Find where the given text appears and provide that cell's center as [x, y] coordinate. 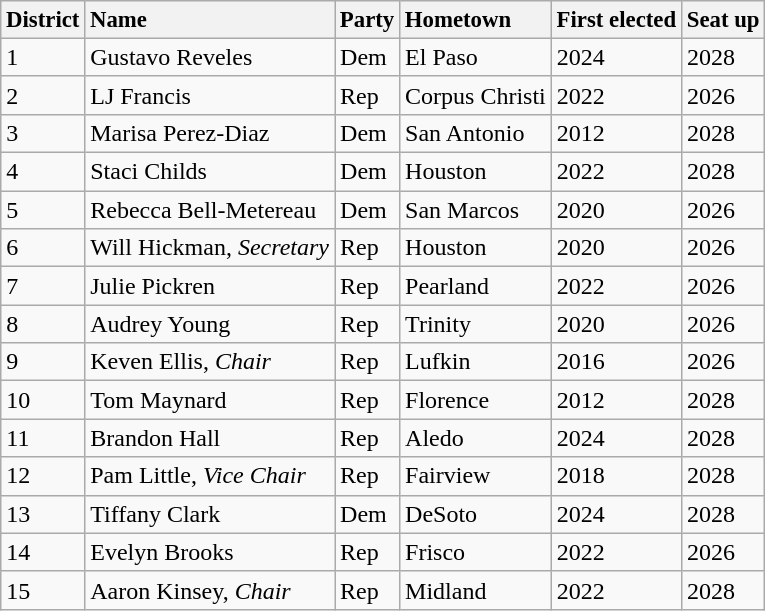
Will Hickman, Secretary [210, 248]
Pearland [476, 286]
Party [368, 20]
5 [43, 210]
Brandon Hall [210, 438]
Aledo [476, 438]
2016 [616, 362]
Florence [476, 400]
Midland [476, 590]
14 [43, 552]
Tiffany Clark [210, 514]
Gustavo Reveles [210, 57]
13 [43, 514]
9 [43, 362]
Name [210, 20]
Audrey Young [210, 324]
6 [43, 248]
2 [43, 95]
3 [43, 133]
Hometown [476, 20]
Frisco [476, 552]
Marisa Perez-Diaz [210, 133]
12 [43, 476]
DeSoto [476, 514]
LJ Francis [210, 95]
San Marcos [476, 210]
Rebecca Bell-Metereau [210, 210]
7 [43, 286]
Tom Maynard [210, 400]
Trinity [476, 324]
Julie Pickren [210, 286]
Aaron Kinsey, Chair [210, 590]
8 [43, 324]
1 [43, 57]
Staci Childs [210, 172]
Pam Little, Vice Chair [210, 476]
Evelyn Brooks [210, 552]
First elected [616, 20]
Fairview [476, 476]
El Paso [476, 57]
15 [43, 590]
Corpus Christi [476, 95]
Keven Ellis, Chair [210, 362]
District [43, 20]
4 [43, 172]
San Antonio [476, 133]
Lufkin [476, 362]
10 [43, 400]
Seat up [722, 20]
2018 [616, 476]
11 [43, 438]
